Scan for the cell matching the given text and deliver its [x, y] coordinate at center. 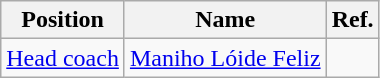
Name [225, 20]
Ref. [352, 20]
Head coach [63, 58]
Position [63, 20]
Maniho Lóide Feliz [225, 58]
